Return the (X, Y) coordinate for the center point of the cell that contains the specified text.  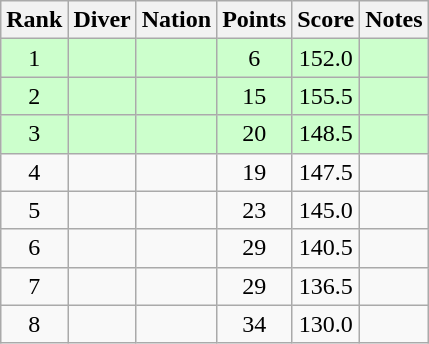
1 (34, 58)
Nation (176, 20)
140.5 (326, 248)
152.0 (326, 58)
Notes (394, 20)
20 (254, 134)
Score (326, 20)
148.5 (326, 134)
145.0 (326, 210)
4 (34, 172)
19 (254, 172)
23 (254, 210)
Diver (102, 20)
5 (34, 210)
155.5 (326, 96)
147.5 (326, 172)
2 (34, 96)
15 (254, 96)
34 (254, 324)
130.0 (326, 324)
Rank (34, 20)
136.5 (326, 286)
Points (254, 20)
7 (34, 286)
3 (34, 134)
8 (34, 324)
